Return (X, Y) of the center of cell containing provided text 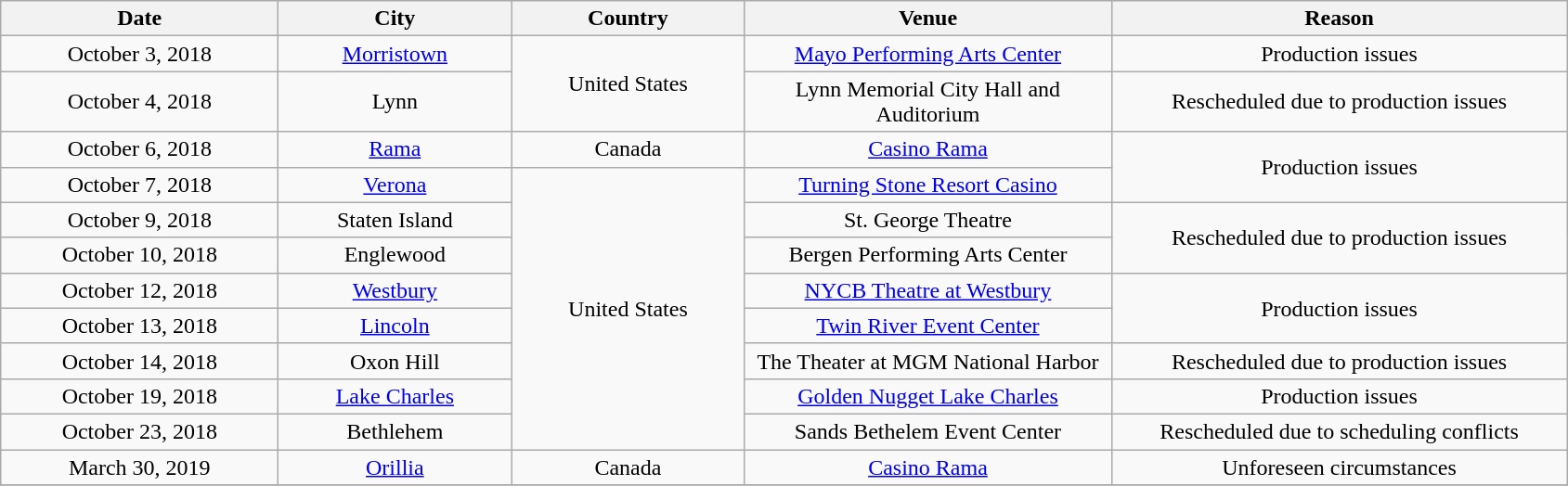
Mayo Performing Arts Center (928, 54)
October 13, 2018 (139, 326)
October 4, 2018 (139, 102)
St. George Theatre (928, 220)
Venue (928, 19)
March 30, 2019 (139, 467)
October 14, 2018 (139, 361)
Lake Charles (395, 396)
Orillia (395, 467)
Unforeseen circumstances (1339, 467)
October 10, 2018 (139, 255)
Bethlehem (395, 431)
City (395, 19)
Sands Bethelem Event Center (928, 431)
Morristown (395, 54)
October 3, 2018 (139, 54)
Reason (1339, 19)
The Theater at MGM National Harbor (928, 361)
Golden Nugget Lake Charles (928, 396)
Staten Island (395, 220)
October 9, 2018 (139, 220)
Date (139, 19)
October 7, 2018 (139, 185)
October 6, 2018 (139, 149)
Verona (395, 185)
October 12, 2018 (139, 290)
Rescheduled due to scheduling conflicts (1339, 431)
Lincoln (395, 326)
Country (628, 19)
October 19, 2018 (139, 396)
Englewood (395, 255)
Oxon Hill (395, 361)
Bergen Performing Arts Center (928, 255)
Westbury (395, 290)
Rama (395, 149)
Lynn (395, 102)
NYCB Theatre at Westbury (928, 290)
Twin River Event Center (928, 326)
Turning Stone Resort Casino (928, 185)
October 23, 2018 (139, 431)
Lynn Memorial City Hall and Auditorium (928, 102)
